Detect which cell encompasses the target text, then output its (X, Y) center coordinate. 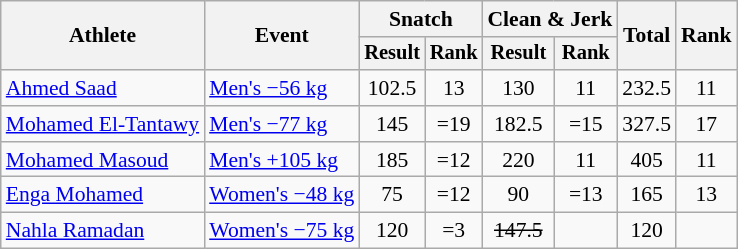
Event (282, 36)
=19 (454, 124)
Ahmed Saad (102, 88)
=13 (586, 195)
Nahla Ramadan (102, 231)
327.5 (646, 124)
232.5 (646, 88)
165 (646, 195)
145 (392, 124)
=15 (586, 124)
147.5 (518, 231)
220 (518, 160)
Mohamed Masoud (102, 160)
405 (646, 160)
Enga Mohamed (102, 195)
Mohamed El-Tantawy (102, 124)
75 (392, 195)
102.5 (392, 88)
90 (518, 195)
Women's −48 kg (282, 195)
Men's −56 kg (282, 88)
182.5 (518, 124)
Men's +105 kg (282, 160)
Snatch (420, 19)
17 (706, 124)
185 (392, 160)
Athlete (102, 36)
130 (518, 88)
Total (646, 36)
Clean & Jerk (550, 19)
Men's −77 kg (282, 124)
=3 (454, 231)
Women's −75 kg (282, 231)
